From the cell containing the given text, extract its center point as (X, Y) coordinate. 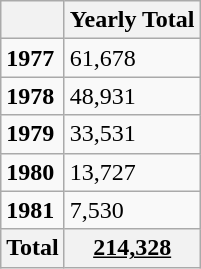
1978 (33, 96)
214,328 (132, 248)
Yearly Total (132, 20)
1979 (33, 134)
Total (33, 248)
1977 (33, 58)
13,727 (132, 172)
61,678 (132, 58)
33,531 (132, 134)
1980 (33, 172)
1981 (33, 210)
48,931 (132, 96)
7,530 (132, 210)
